Scan for the cell matching the given text and deliver its (x, y) coordinate at center. 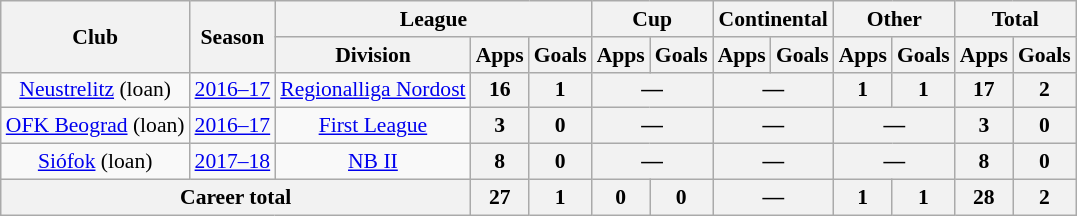
Season (233, 36)
Other (894, 19)
First League (372, 126)
Continental (774, 19)
Career total (236, 197)
2017–18 (233, 162)
League (433, 19)
27 (500, 197)
Regionalliga Nordost (372, 90)
NB II (372, 162)
Division (372, 55)
OFK Beograd (loan) (96, 126)
Club (96, 36)
Cup (652, 19)
16 (500, 90)
Neustrelitz (loan) (96, 90)
Total (1016, 19)
17 (984, 90)
28 (984, 197)
Siófok (loan) (96, 162)
